Detect which cell encompasses the target text, then output its (X, Y) center coordinate. 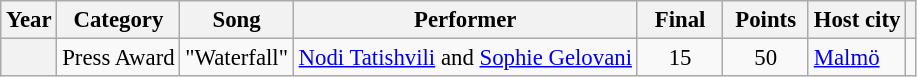
Final (680, 20)
Points (766, 20)
15 (680, 58)
Song (236, 20)
"Waterfall" (236, 58)
Nodi Tatishvili and Sophie Gelovani (465, 58)
50 (766, 58)
Press Award (118, 58)
Year (29, 20)
Malmö (856, 58)
Category (118, 20)
Host city (856, 20)
Performer (465, 20)
